Locate the cell with the specified text and output its [x, y] center coordinate. 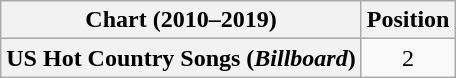
Chart (2010–2019) [181, 20]
2 [408, 58]
US Hot Country Songs (Billboard) [181, 58]
Position [408, 20]
